Extract the [X, Y] coordinate from the center of the cell holding the provided text.  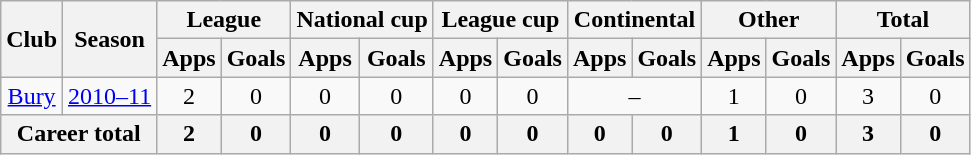
League cup [500, 20]
Career total [79, 134]
National cup [362, 20]
Bury [32, 96]
Club [32, 39]
League [224, 20]
2010–11 [110, 96]
Other [769, 20]
Total [903, 20]
– [634, 96]
Continental [634, 20]
Season [110, 39]
